Return the (x, y) coordinate for the center point of the cell that contains the specified text.  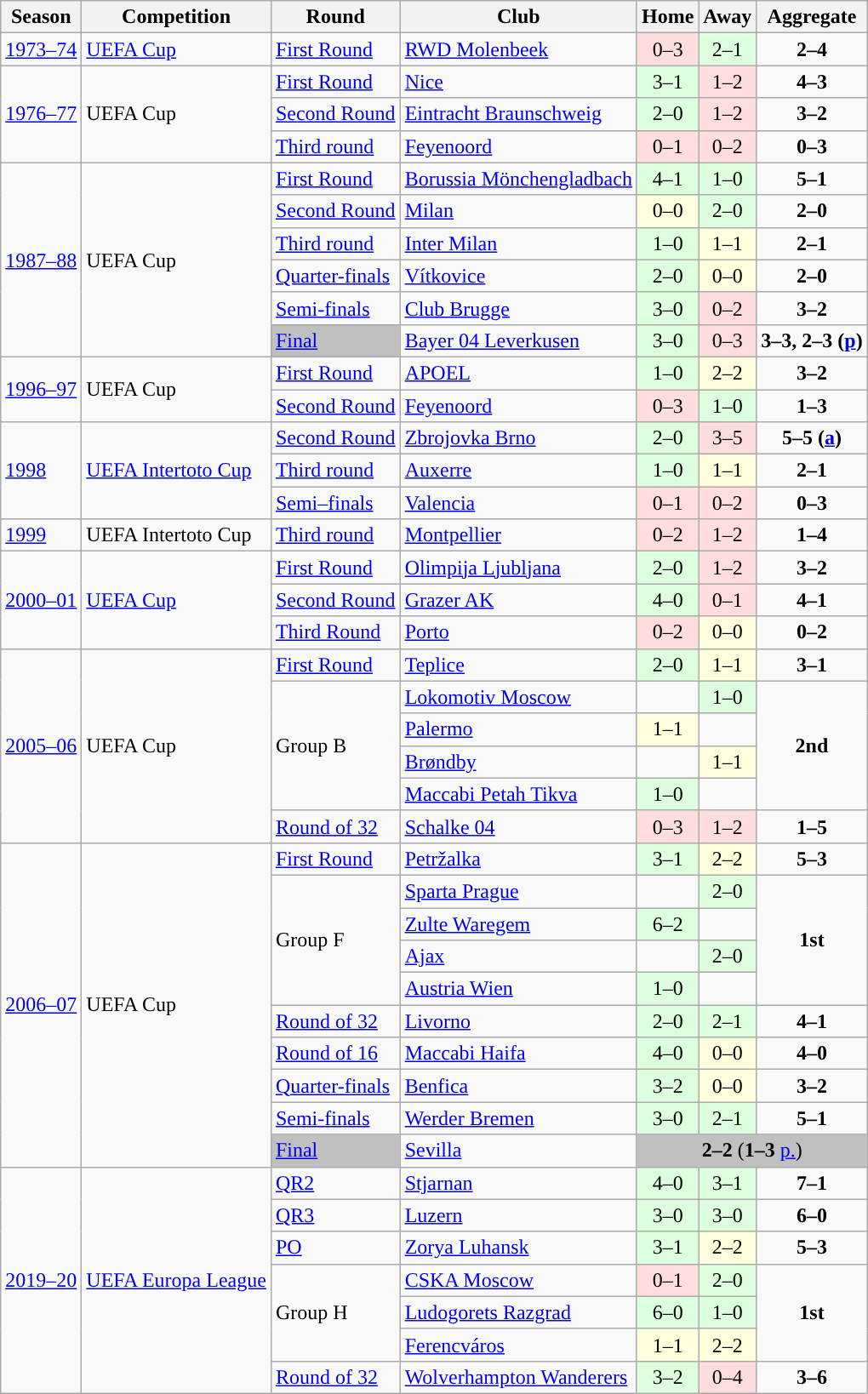
Competition (177, 17)
Third Round (335, 632)
Wolverhampton Wanderers (518, 1377)
2019–20 (41, 1280)
Inter Milan (518, 243)
Vítkovice (518, 276)
Group B (335, 746)
Maccabi Petah Tikva (518, 794)
1973–74 (41, 49)
Petržalka (518, 859)
3–3, 2–3 (p) (812, 340)
Zulte Waregem (518, 923)
Group F (335, 940)
1996–97 (41, 389)
Sparta Prague (518, 891)
3–6 (812, 1377)
1–5 (812, 826)
Home (667, 17)
Club Brugge (518, 308)
Austria Wien (518, 989)
1976–77 (41, 114)
QR2 (335, 1183)
Sevilla (518, 1151)
5–5 (a) (812, 438)
7–1 (812, 1183)
Zorya Luhansk (518, 1248)
Round of 16 (335, 1054)
Nice (518, 82)
Valencia (518, 503)
PO (335, 1248)
1999 (41, 535)
Olimpija Ljubljana (518, 568)
3–5 (728, 438)
Teplice (518, 665)
Maccabi Haifa (518, 1054)
Borussia Mönchengladbach (518, 179)
Milan (518, 211)
Group H (335, 1312)
Zbrojovka Brno (518, 438)
2–4 (812, 49)
CSKA Moscow (518, 1280)
Club (518, 17)
Werder Bremen (518, 1118)
Grazer AK (518, 600)
Ferencváros (518, 1345)
Lokomotiv Moscow (518, 697)
Auxerre (518, 471)
2000–01 (41, 600)
Schalke 04 (518, 826)
Brøndby (518, 762)
2006–07 (41, 1004)
Away (728, 17)
Stjarnan (518, 1183)
Season (41, 17)
RWD Molenbeek (518, 49)
Bayer 04 Leverkusen (518, 340)
UEFA Europa League (177, 1280)
2nd (812, 746)
Porto (518, 632)
Luzern (518, 1215)
APOEL (518, 373)
2–2 (1–3 p.) (752, 1151)
0–4 (728, 1377)
Ajax (518, 957)
1–4 (812, 535)
Benfica (518, 1086)
1987–88 (41, 260)
QR3 (335, 1215)
Ludogorets Razgrad (518, 1312)
Semi–finals (335, 503)
6–2 (667, 923)
Palermo (518, 729)
1–3 (812, 406)
Round (335, 17)
Aggregate (812, 17)
2005–06 (41, 746)
Livorno (518, 1021)
Montpellier (518, 535)
Eintracht Braunschweig (518, 114)
4–3 (812, 82)
1998 (41, 471)
